Find where the given text appears and provide that cell's center as [X, Y] coordinate. 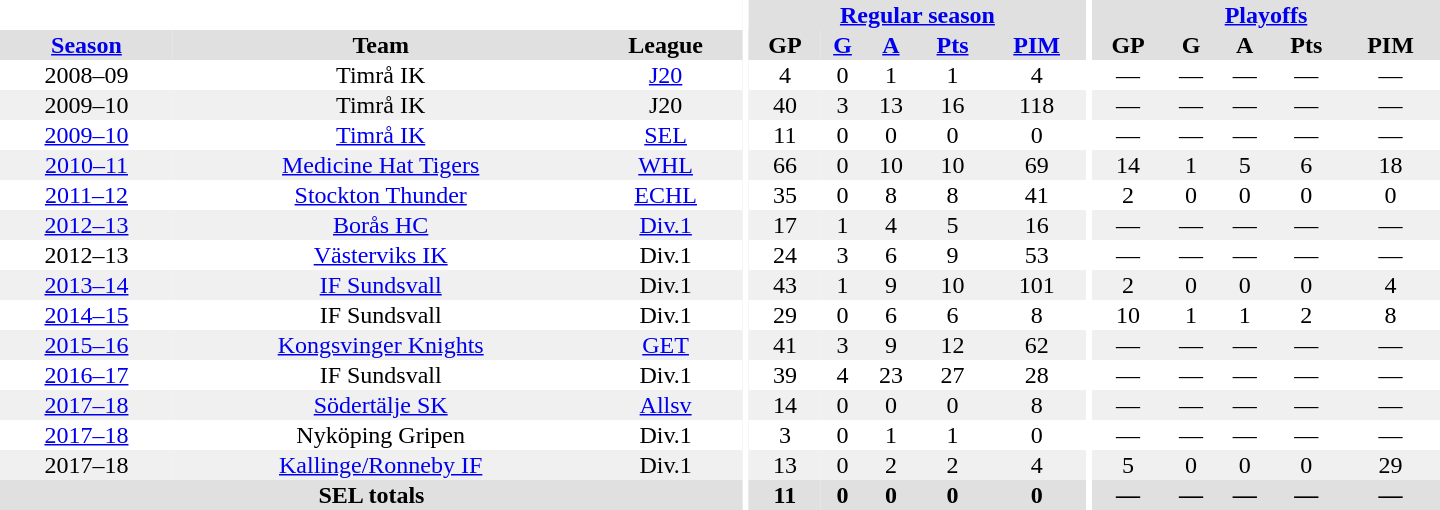
ECHL [665, 195]
28 [1036, 375]
Kallinge/Ronneby IF [380, 465]
Season [86, 45]
39 [785, 375]
18 [1390, 165]
2010–11 [86, 165]
2013–14 [86, 285]
Team [380, 45]
Playoffs [1266, 15]
101 [1036, 285]
Södertälje SK [380, 405]
66 [785, 165]
40 [785, 105]
62 [1036, 345]
Medicine Hat Tigers [380, 165]
Borås HC [380, 225]
SEL [665, 135]
2008–09 [86, 75]
Stockton Thunder [380, 195]
GET [665, 345]
Västerviks IK [380, 255]
WHL [665, 165]
17 [785, 225]
35 [785, 195]
Kongsvinger Knights [380, 345]
Allsv [665, 405]
League [665, 45]
23 [891, 375]
43 [785, 285]
2011–12 [86, 195]
Nyköping Gripen [380, 435]
2015–16 [86, 345]
27 [953, 375]
118 [1036, 105]
SEL totals [372, 495]
2014–15 [86, 315]
69 [1036, 165]
2016–17 [86, 375]
12 [953, 345]
24 [785, 255]
Regular season [918, 15]
53 [1036, 255]
